Search for the cell housing the specified text and yield its [x, y] center coordinate. 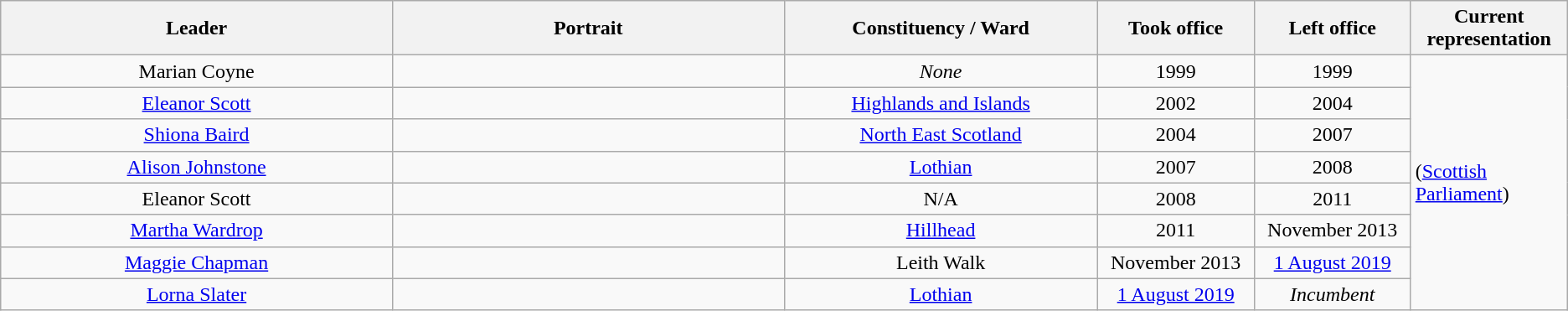
(Scottish Parliament) [1489, 183]
Constituency / Ward [941, 29]
Leith Walk [941, 262]
Left office [1332, 29]
2002 [1176, 103]
Shiona Baird [197, 135]
North East Scotland [941, 135]
N/A [941, 199]
Martha Wardrop [197, 231]
Hillhead [941, 231]
Marian Coyne [197, 71]
Current representation [1489, 29]
Incumbent [1332, 294]
Portrait [588, 29]
Maggie Chapman [197, 262]
None [941, 71]
Took office [1176, 29]
Alison Johnstone [197, 167]
Leader [197, 29]
Lorna Slater [197, 294]
Highlands and Islands [941, 103]
